Extract the (x, y) coordinate from the center of the cell holding the provided text.  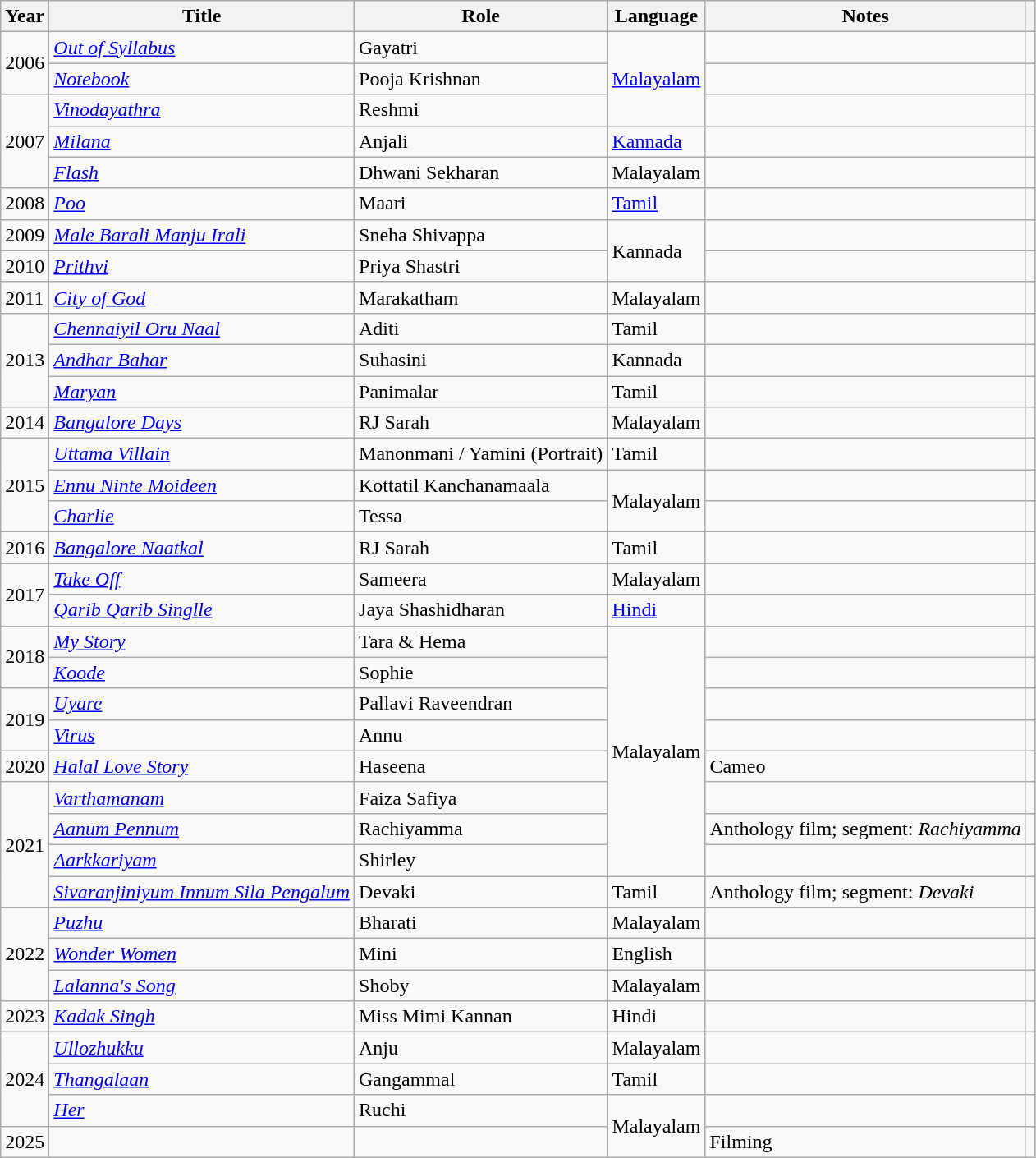
City of God (202, 297)
Bangalore Days (202, 423)
Panimalar (481, 392)
2022 (25, 954)
Filming (865, 1142)
Chennaiyil Oru Naal (202, 329)
Bharati (481, 923)
Aanum Pennum (202, 829)
Haseena (481, 766)
Miss Mimi Kannan (481, 1017)
Anju (481, 1048)
Shoby (481, 986)
Kottatil Kanchanamaala (481, 485)
English (657, 954)
Notebook (202, 79)
Sophie (481, 673)
Role (481, 16)
Charlie (202, 517)
Notes (865, 16)
2015 (25, 485)
Take Off (202, 579)
Gayatri (481, 48)
2016 (25, 548)
Ennu Ninte Moideen (202, 485)
Pooja Krishnan (481, 79)
Faiza Safiya (481, 797)
Her (202, 1110)
2009 (25, 235)
Title (202, 16)
Reshmi (481, 110)
Ruchi (481, 1110)
Cameo (865, 766)
Pallavi Raveendran (481, 704)
2013 (25, 360)
2025 (25, 1142)
Thangalaan (202, 1079)
Poo (202, 204)
Language (657, 16)
Uttama Villain (202, 454)
Maryan (202, 392)
Suhasini (481, 360)
Tara & Hema (481, 641)
Koode (202, 673)
2007 (25, 141)
Vinodayathra (202, 110)
Kadak Singh (202, 1017)
Andhar Bahar (202, 360)
Sneha Shivappa (481, 235)
My Story (202, 641)
Maari (481, 204)
Marakatham (481, 297)
Dhwani Sekharan (481, 172)
Lalanna's Song (202, 986)
2011 (25, 297)
2018 (25, 657)
Anthology film; segment: Rachiyamma (865, 829)
2024 (25, 1079)
Manonmani / Yamini (Portrait) (481, 454)
Sameera (481, 579)
Flash (202, 172)
Uyare (202, 704)
Mini (481, 954)
Anthology film; segment: Devaki (865, 891)
2021 (25, 844)
Shirley (481, 860)
Qarib Qarib Singlle (202, 610)
2019 (25, 719)
2010 (25, 266)
Virus (202, 735)
2023 (25, 1017)
2014 (25, 423)
Priya Shastri (481, 266)
2006 (25, 63)
Rachiyamma (481, 829)
Halal Love Story (202, 766)
Male Barali Manju Irali (202, 235)
2008 (25, 204)
Year (25, 16)
2017 (25, 595)
Sivaranjiniyum Innum Sila Pengalum (202, 891)
Devaki (481, 891)
Jaya Shashidharan (481, 610)
Tessa (481, 517)
2020 (25, 766)
Puzhu (202, 923)
Aarkkariyam (202, 860)
Out of Syllabus (202, 48)
Varthamanam (202, 797)
Aditi (481, 329)
Anjali (481, 141)
Bangalore Naatkal (202, 548)
Annu (481, 735)
Ullozhukku (202, 1048)
Milana (202, 141)
Prithvi (202, 266)
Wonder Women (202, 954)
Gangammal (481, 1079)
